Output the (x, y) coordinate of the center of the cell containing the given text.  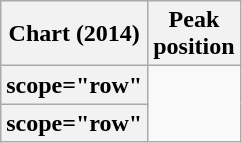
Peakposition (194, 34)
Chart (2014) (74, 34)
